Return the [x, y] coordinate for the center point of the cell that contains the specified text.  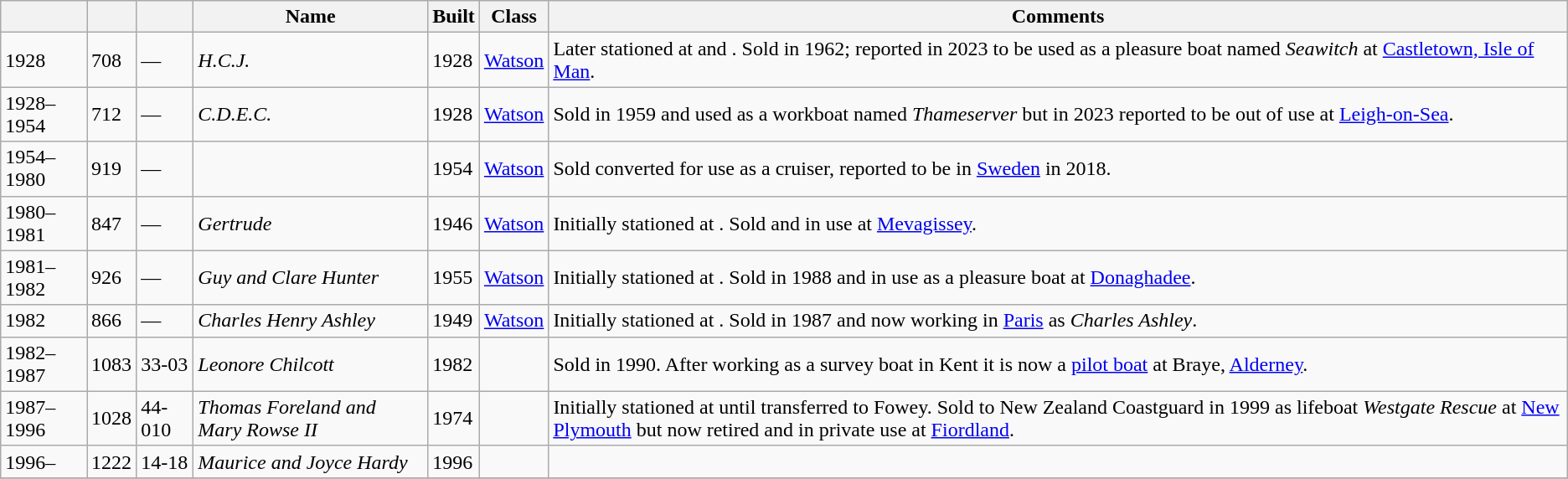
C.D.E.C. [311, 114]
33-03 [165, 363]
Sold in 1959 and used as a workboat named Thameserver but in 2023 reported to be out of use at Leigh-on-Sea. [1058, 114]
Guy and Clare Hunter [311, 278]
1996 [454, 461]
1946 [454, 223]
1996– [44, 461]
1222 [112, 461]
Gertrude [311, 223]
1954–1980 [44, 169]
866 [112, 321]
H.C.J. [311, 60]
Thomas Foreland and Mary Rowse II [311, 419]
712 [112, 114]
1987–1996 [44, 419]
14-18 [165, 461]
44-010 [165, 419]
919 [112, 169]
Comments [1058, 17]
Class [513, 17]
1982–1987 [44, 363]
Leonore Chilcott [311, 363]
1954 [454, 169]
1974 [454, 419]
Sold in 1990. After working as a survey boat in Kent it is now a pilot boat at Braye, Alderney. [1058, 363]
1028 [112, 419]
1928–1954 [44, 114]
Charles Henry Ashley [311, 321]
Sold converted for use as a cruiser, reported to be in Sweden in 2018. [1058, 169]
926 [112, 278]
847 [112, 223]
1955 [454, 278]
Maurice and Joyce Hardy [311, 461]
1980–1981 [44, 223]
Initially stationed at . Sold in 1987 and now working in Paris as Charles Ashley. [1058, 321]
1083 [112, 363]
1949 [454, 321]
Built [454, 17]
Name [311, 17]
1981–1982 [44, 278]
Later stationed at and . Sold in 1962; reported in 2023 to be used as a pleasure boat named Seawitch at Castletown, Isle of Man. [1058, 60]
Initially stationed at . Sold in 1988 and in use as a pleasure boat at Donaghadee. [1058, 278]
708 [112, 60]
Initially stationed at . Sold and in use at Mevagissey. [1058, 223]
